Search for the cell housing the specified text and yield its [X, Y] center coordinate. 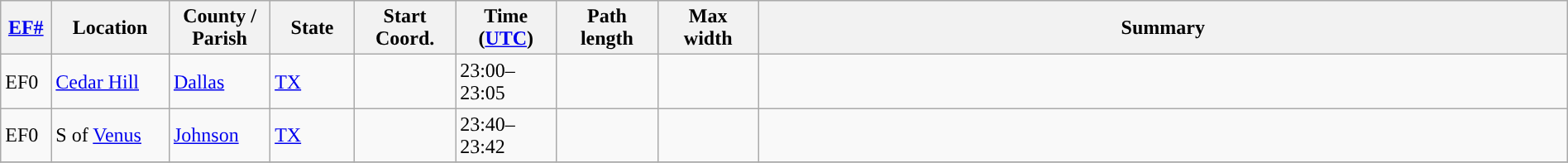
Dallas [219, 81]
23:40–23:42 [506, 136]
Time (UTC) [506, 28]
Start Coord. [404, 28]
Johnson [219, 136]
County / Parish [219, 28]
23:00–23:05 [506, 81]
S of Venus [111, 136]
Path length [607, 28]
Cedar Hill [111, 81]
Summary [1163, 28]
EF# [26, 28]
State [313, 28]
Location [111, 28]
Max width [708, 28]
